Determine the [X, Y] coordinate at the center of the cell enclosing the given text.  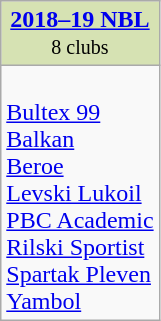
2018–19 NBL8 clubs [80, 34]
Bultex 99 Balkan Beroe Levski Lukoil PBC Academic Rilski Sportist Spartak Pleven Yambol [80, 193]
